Detect which cell encompasses the target text, then output its [x, y] center coordinate. 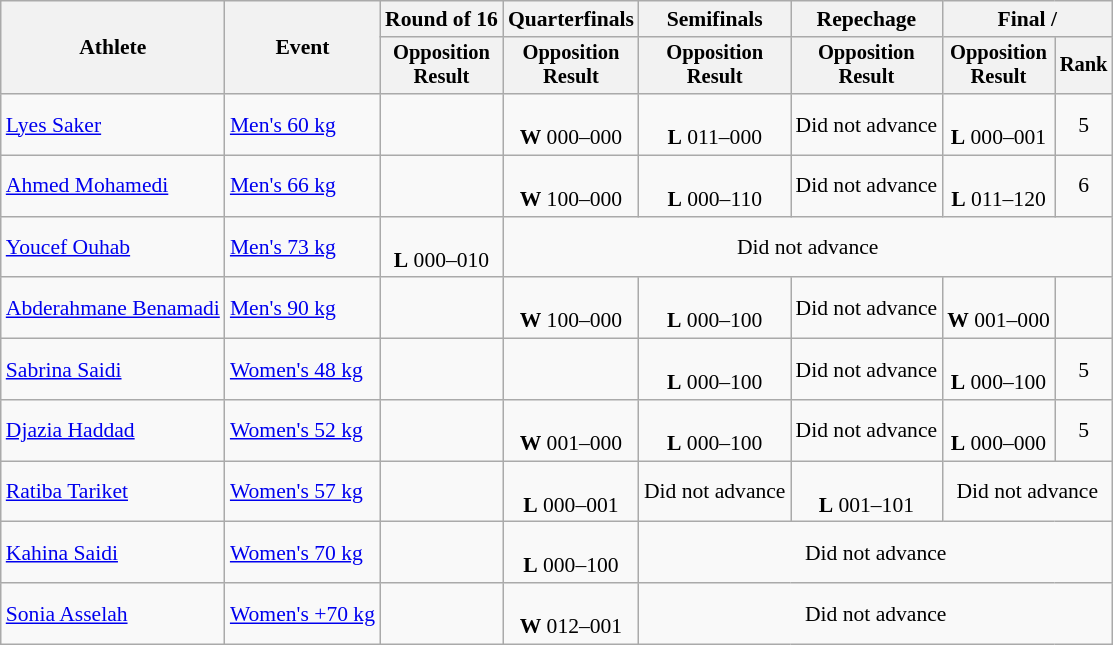
L 000–010 [442, 248]
Athlete [113, 48]
6 [1084, 186]
L 000–110 [715, 186]
Quarterfinals [571, 19]
Women's 52 kg [302, 430]
W 012–001 [571, 614]
Men's 66 kg [302, 186]
W 000–000 [571, 124]
Event [302, 48]
Women's 57 kg [302, 492]
Sonia Asselah [113, 614]
Lyes Saker [113, 124]
Djazia Haddad [113, 430]
Semifinals [715, 19]
Women's 70 kg [302, 552]
Final / [1027, 19]
Kahina Saidi [113, 552]
Women's +70 kg [302, 614]
L 011–000 [715, 124]
Ratiba Tariket [113, 492]
Rank [1084, 66]
Men's 73 kg [302, 248]
Abderahmane Benamadi [113, 308]
Youcef Ouhab [113, 248]
Round of 16 [442, 19]
Repechage [867, 19]
Sabrina Saidi [113, 370]
Ahmed Mohamedi [113, 186]
L 001–101 [867, 492]
L 000–000 [998, 430]
Women's 48 kg [302, 370]
Men's 60 kg [302, 124]
L 011–120 [998, 186]
Men's 90 kg [302, 308]
